Determine the (X, Y) coordinate at the center of the cell enclosing the given text.  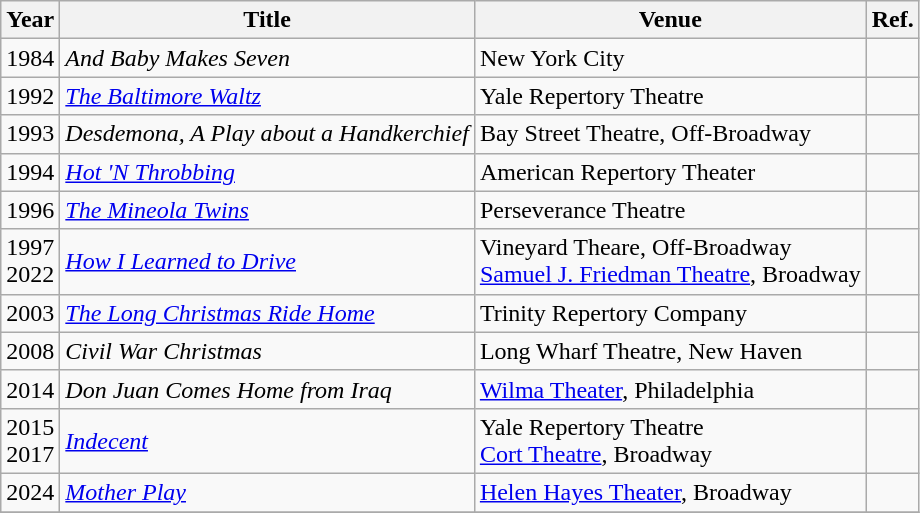
Yale Repertory Theatre (670, 96)
Hot 'N Throbbing (268, 172)
1993 (30, 134)
Year (30, 20)
1994 (30, 172)
How I Learned to Drive (268, 262)
1997 2022 (30, 262)
Helen Hayes Theater, Broadway (670, 492)
1984 (30, 58)
2024 (30, 492)
Perseverance Theatre (670, 210)
The Baltimore Waltz (268, 96)
Desdemona, A Play about a Handkerchief (268, 134)
1992 (30, 96)
2014 (30, 389)
The Mineola Twins (268, 210)
Indecent (268, 440)
Civil War Christmas (268, 351)
Vineyard Theare, Off-Broadway Samuel J. Friedman Theatre, Broadway (670, 262)
2003 (30, 313)
The Long Christmas Ride Home (268, 313)
Yale Repertory Theatre Cort Theatre, Broadway (670, 440)
And Baby Makes Seven (268, 58)
Long Wharf Theatre, New Haven (670, 351)
Don Juan Comes Home from Iraq (268, 389)
Wilma Theater, Philadelphia (670, 389)
2015 2017 (30, 440)
2008 (30, 351)
American Repertory Theater (670, 172)
Title (268, 20)
Mother Play (268, 492)
Trinity Repertory Company (670, 313)
Venue (670, 20)
New York City (670, 58)
1996 (30, 210)
Ref. (892, 20)
Bay Street Theatre, Off-Broadway (670, 134)
